Output the (X, Y) coordinate of the center of the cell containing the given text.  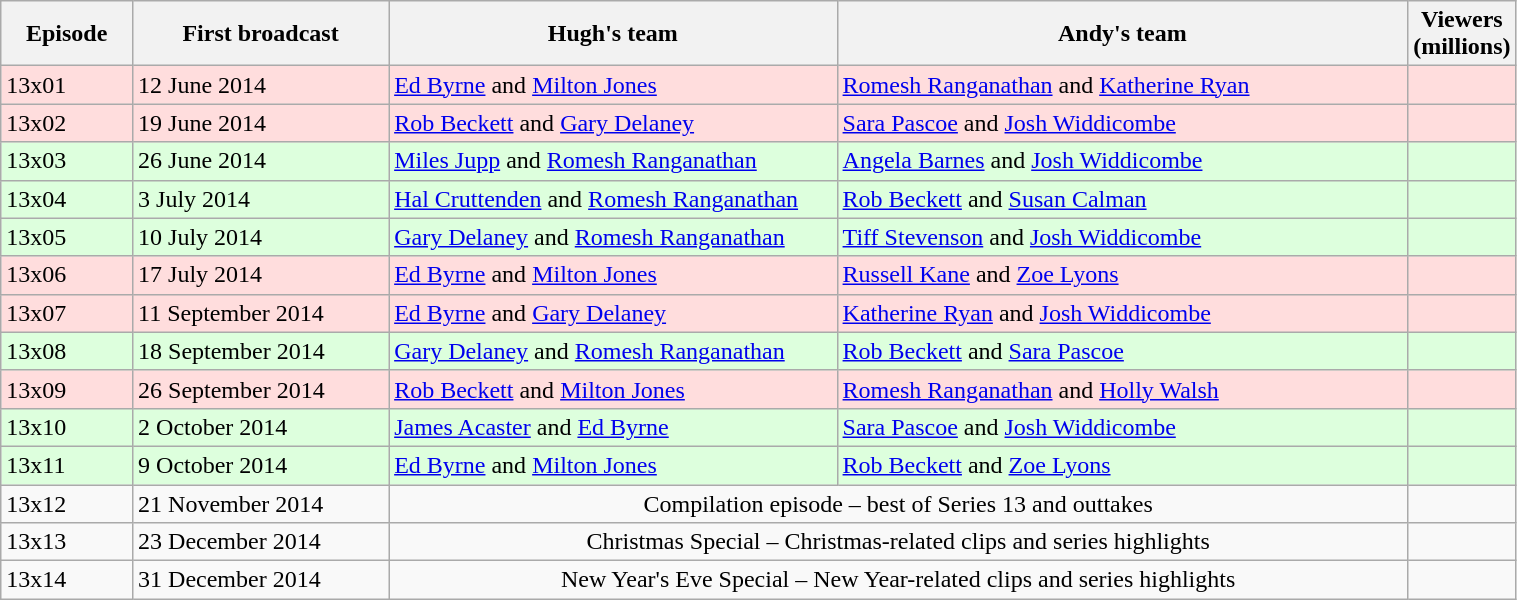
13x08 (67, 351)
2 October 2014 (261, 427)
3 July 2014 (261, 199)
13x12 (67, 503)
26 September 2014 (261, 389)
31 December 2014 (261, 580)
13x01 (67, 85)
23 December 2014 (261, 542)
13x10 (67, 427)
Miles Jupp and Romesh Ranganathan (613, 161)
12 June 2014 (261, 85)
13x11 (67, 465)
James Acaster and Ed Byrne (613, 427)
17 July 2014 (261, 275)
13x13 (67, 542)
13x09 (67, 389)
Compilation episode – best of Series 13 and outtakes (898, 503)
First broadcast (261, 34)
11 September 2014 (261, 313)
18 September 2014 (261, 351)
26 June 2014 (261, 161)
Russell Kane and Zoe Lyons (1122, 275)
Angela Barnes and Josh Widdicombe (1122, 161)
Rob Beckett and Sara Pascoe (1122, 351)
Katherine Ryan and Josh Widdicombe (1122, 313)
Andy's team (1122, 34)
13x07 (67, 313)
Ed Byrne and Gary Delaney (613, 313)
13x05 (67, 237)
Rob Beckett and Susan Calman (1122, 199)
19 June 2014 (261, 123)
Rob Beckett and Zoe Lyons (1122, 465)
Rob Beckett and Gary Delaney (613, 123)
Tiff Stevenson and Josh Widdicombe (1122, 237)
10 July 2014 (261, 237)
13x02 (67, 123)
New Year's Eve Special – New Year-related clips and series highlights (898, 580)
Episode (67, 34)
13x06 (67, 275)
Christmas Special – Christmas-related clips and series highlights (898, 542)
Rob Beckett and Milton Jones (613, 389)
Romesh Ranganathan and Katherine Ryan (1122, 85)
Viewers(millions) (1462, 34)
13x04 (67, 199)
Romesh Ranganathan and Holly Walsh (1122, 389)
13x14 (67, 580)
9 October 2014 (261, 465)
Hugh's team (613, 34)
21 November 2014 (261, 503)
13x03 (67, 161)
Hal Cruttenden and Romesh Ranganathan (613, 199)
